Identify which cell holds the provided text, then report its (x, y) central coordinate. 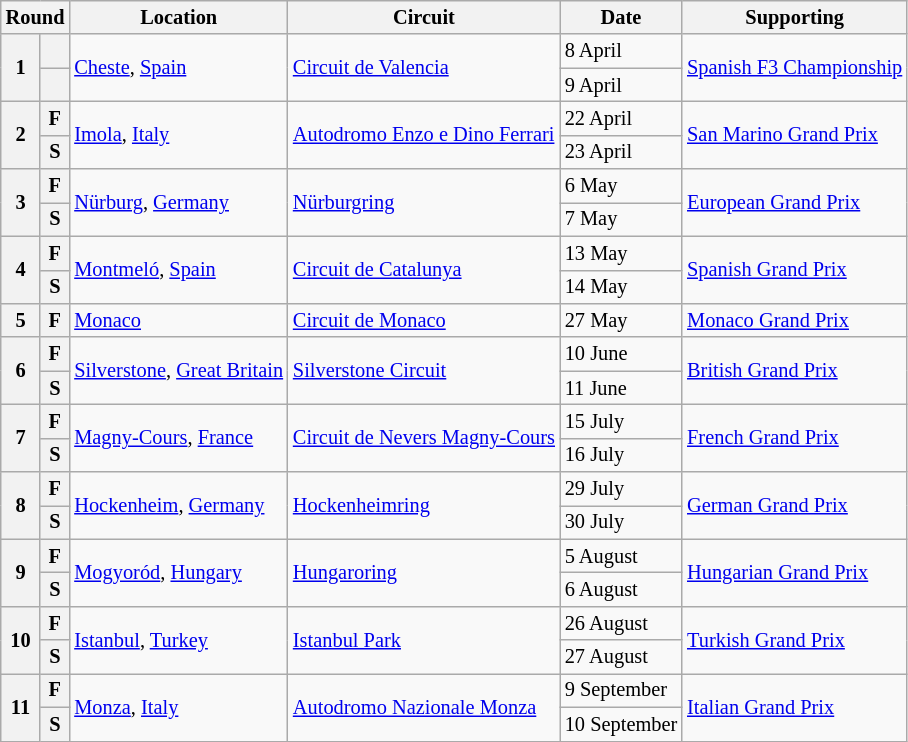
15 July (621, 421)
Nürburg, Germany (178, 202)
9 September (621, 690)
23 April (621, 152)
27 August (621, 657)
Spanish F3 Championship (794, 68)
13 May (621, 253)
7 (20, 438)
British Grand Prix (794, 370)
Hungarian Grand Prix (794, 572)
22 April (621, 118)
Circuit de Catalunya (424, 270)
San Marino Grand Prix (794, 134)
5 (20, 320)
Mogyoród, Hungary (178, 572)
Magny-Cours, France (178, 438)
Location (178, 17)
Hockenheimring (424, 506)
2 (20, 134)
French Grand Prix (794, 438)
Silverstone Circuit (424, 370)
Circuit de Nevers Magny-Cours (424, 438)
Circuit (424, 17)
9 April (621, 85)
Monza, Italy (178, 706)
Silverstone, Great Britain (178, 370)
Date (621, 17)
Supporting (794, 17)
1 (20, 68)
7 May (621, 219)
Nürburgring (424, 202)
Istanbul, Turkey (178, 640)
8 April (621, 51)
3 (20, 202)
16 July (621, 455)
Autodromo Nazionale Monza (424, 706)
9 (20, 572)
26 August (621, 623)
10 June (621, 354)
Hungaroring (424, 572)
5 August (621, 556)
Istanbul Park (424, 640)
Montmeló, Spain (178, 270)
30 July (621, 522)
Monaco Grand Prix (794, 320)
Circuit de Valencia (424, 68)
11 (20, 706)
Italian Grand Prix (794, 706)
6 (20, 370)
Circuit de Monaco (424, 320)
8 (20, 506)
10 September (621, 724)
Imola, Italy (178, 134)
Round (36, 17)
European Grand Prix (794, 202)
6 May (621, 186)
Autodromo Enzo e Dino Ferrari (424, 134)
6 August (621, 589)
14 May (621, 287)
Cheste, Spain (178, 68)
Spanish Grand Prix (794, 270)
27 May (621, 320)
Hockenheim, Germany (178, 506)
10 (20, 640)
4 (20, 270)
Turkish Grand Prix (794, 640)
11 June (621, 388)
German Grand Prix (794, 506)
Monaco (178, 320)
29 July (621, 489)
